Capture the cell that displays the provided text and extract its [X, Y] central coordinate. 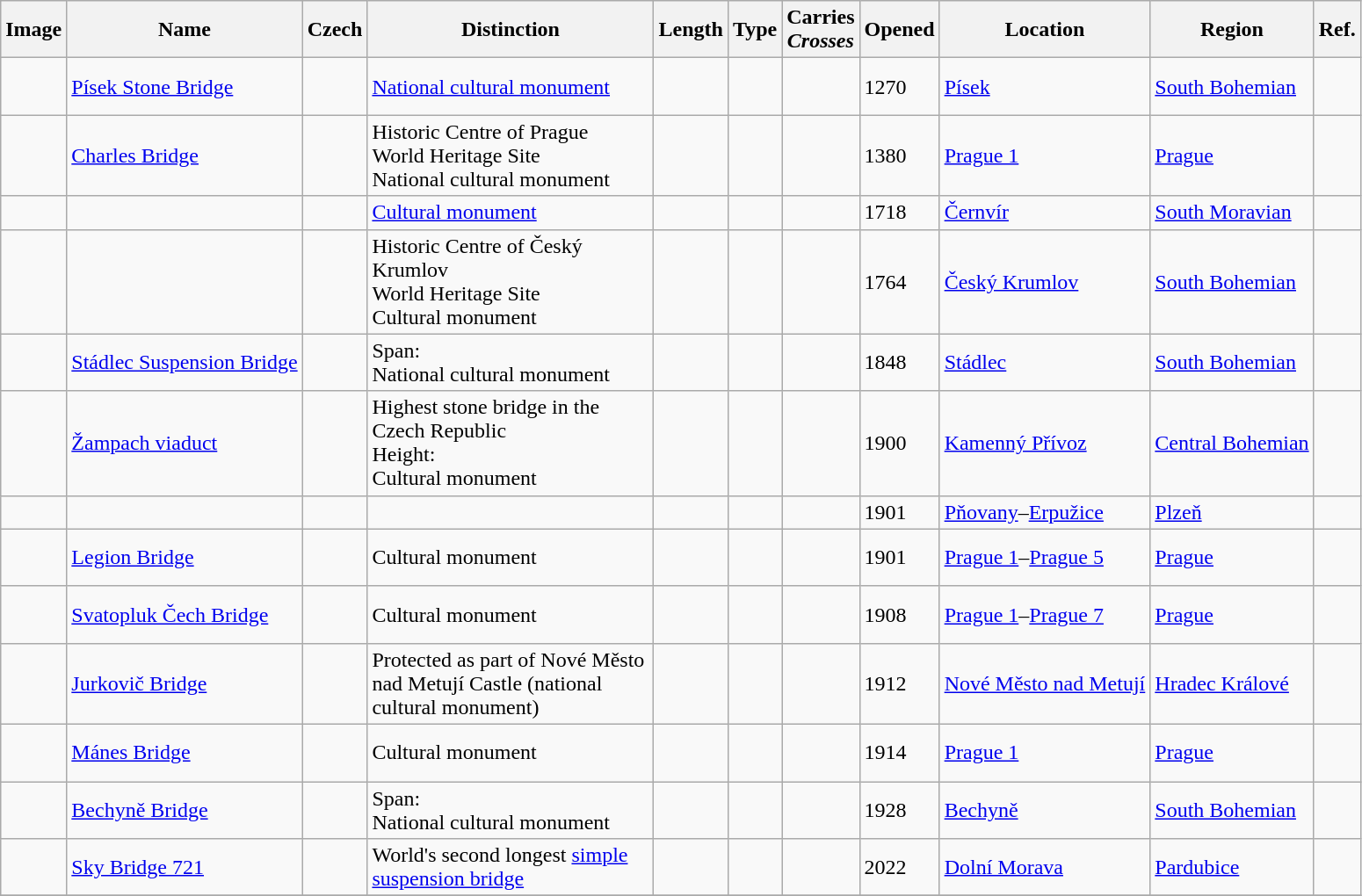
Písek [1045, 86]
Dolní Morava [1045, 868]
Mánes Bridge [185, 752]
1270 [900, 86]
Stádlec [1045, 362]
Bechyně Bridge [185, 810]
National cultural monument [511, 86]
Central Bohemian [1232, 443]
Protected as part of Nové Město nad Metují Castle (national cultural monument) [511, 683]
1764 [900, 281]
Highest stone bridge in the Czech RepublicHeight: Cultural monument [511, 443]
Svatopluk Čech Bridge [185, 615]
South Moravian [1232, 213]
Image [33, 30]
Ref. [1337, 30]
Historic Centre of Český Krumlov World Heritage SiteCultural monument [511, 281]
Bechyně [1045, 810]
Region [1232, 30]
Jurkovič Bridge [185, 683]
1718 [900, 213]
Czech [335, 30]
1900 [900, 443]
2022 [900, 868]
Český Krumlov [1045, 281]
1380 [900, 155]
Stádlec Suspension Bridge [185, 362]
1912 [900, 683]
1848 [900, 362]
1914 [900, 752]
Type [754, 30]
Location [1045, 30]
Plzeň [1232, 512]
Historic Centre of Prague World Heritage SiteNational cultural monument [511, 155]
1908 [900, 615]
Opened [900, 30]
CarriesCrosses [821, 30]
Hradec Králové [1232, 683]
Černvír [1045, 213]
Length [691, 30]
Charles Bridge [185, 155]
Žampach viaduct [185, 443]
Distinction [511, 30]
Name [185, 30]
Prague 1–Prague 7 [1045, 615]
Kamenný Přívoz [1045, 443]
World's second longest simple suspension bridge [511, 868]
Pardubice [1232, 868]
Sky Bridge 721 [185, 868]
Písek Stone Bridge [185, 86]
Legion Bridge [185, 557]
Prague 1–Prague 5 [1045, 557]
Nové Město nad Metují [1045, 683]
Pňovany–Erpužice [1045, 512]
1928 [900, 810]
